Find where the given text appears and provide that cell's center as (x, y) coordinate. 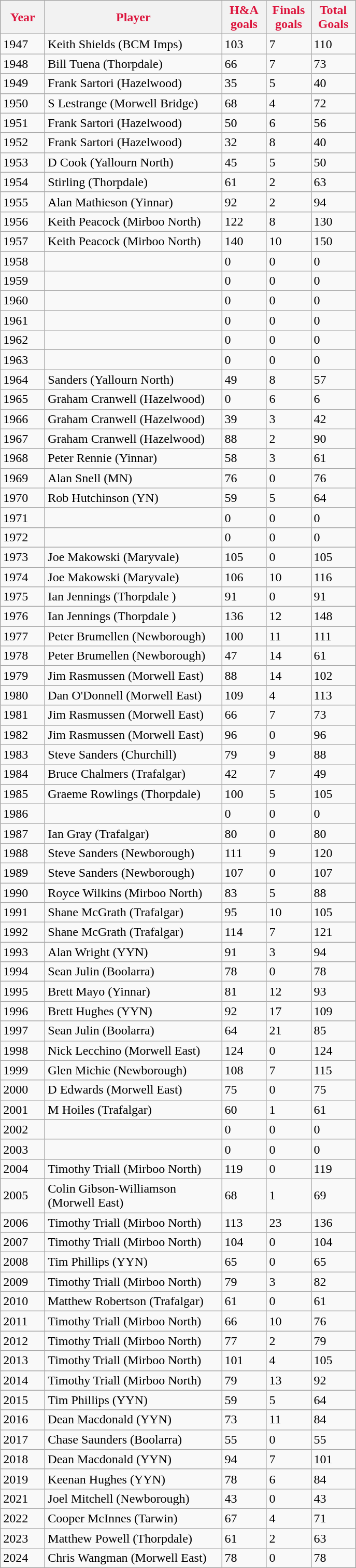
Ian Gray (Trafalgar) (134, 833)
1960 (23, 301)
122 (244, 221)
72 (333, 103)
Brett Hughes (YYN) (134, 1011)
Year (23, 18)
Chase Saunders (Boolarra) (134, 1439)
2024 (23, 1558)
1955 (23, 202)
57 (333, 380)
Cooper McInnes (Tarwin) (134, 1518)
1961 (23, 320)
2000 (23, 1090)
1947 (23, 44)
39 (244, 419)
1954 (23, 182)
1979 (23, 676)
1969 (23, 478)
1953 (23, 162)
2010 (23, 1301)
Peter Rennie (Yinnar) (134, 458)
Alan Snell (MN) (134, 478)
1994 (23, 972)
1965 (23, 399)
Nick Lecchino (Morwell East) (134, 1051)
2015 (23, 1400)
1990 (23, 892)
1958 (23, 261)
83 (244, 892)
1970 (23, 498)
Dan O'Donnell (Morwell East) (134, 695)
1974 (23, 577)
2006 (23, 1222)
Finals goals (289, 18)
71 (333, 1518)
32 (244, 143)
1981 (23, 715)
Total Goals (333, 18)
2014 (23, 1380)
1952 (23, 143)
Steve Sanders (Churchill) (134, 754)
Keenan Hughes (YYN) (134, 1479)
1980 (23, 695)
150 (333, 241)
D Cook (Yallourn North) (134, 162)
1964 (23, 380)
102 (333, 676)
116 (333, 577)
Alan Wright (YYN) (134, 952)
148 (333, 617)
1997 (23, 1031)
82 (333, 1282)
Chris Wangman (Morwell East) (134, 1558)
1982 (23, 735)
1950 (23, 103)
35 (244, 83)
1998 (23, 1051)
120 (333, 853)
2002 (23, 1129)
1967 (23, 439)
Matthew Robertson (Trafalgar) (134, 1301)
Graeme Rowlings (Thorpdale) (134, 794)
Glen Michie (Newborough) (134, 1070)
1996 (23, 1011)
1972 (23, 537)
1949 (23, 83)
45 (244, 162)
Colin Gibson-Williamson (Morwell East) (134, 1196)
1995 (23, 991)
1971 (23, 517)
Alan Mathieson (Yinnar) (134, 202)
Rob Hutchinson (YN) (134, 498)
2004 (23, 1169)
85 (333, 1031)
103 (244, 44)
2005 (23, 1196)
1986 (23, 814)
Stirling (Thorpdale) (134, 182)
2009 (23, 1282)
13 (289, 1380)
2011 (23, 1321)
Joel Mitchell (Newborough) (134, 1499)
2016 (23, 1420)
121 (333, 932)
1957 (23, 241)
2013 (23, 1361)
2017 (23, 1439)
Bill Tuena (Thorpdale) (134, 64)
1978 (23, 656)
58 (244, 458)
1984 (23, 774)
Player (134, 18)
1987 (23, 833)
90 (333, 439)
1993 (23, 952)
D Edwards (Morwell East) (134, 1090)
2018 (23, 1459)
81 (244, 991)
1989 (23, 873)
M Hoiles (Trafalgar) (134, 1110)
Matthew Powell (Thorpdale) (134, 1538)
Brett Mayo (Yinnar) (134, 991)
1966 (23, 419)
106 (244, 577)
1992 (23, 932)
1956 (23, 221)
1988 (23, 853)
67 (244, 1518)
23 (289, 1222)
140 (244, 241)
1963 (23, 360)
108 (244, 1070)
2022 (23, 1518)
1985 (23, 794)
95 (244, 913)
S Lestrange (Morwell Bridge) (134, 103)
2001 (23, 1110)
Royce Wilkins (Mirboo North) (134, 892)
114 (244, 932)
2008 (23, 1262)
1959 (23, 281)
1973 (23, 557)
2012 (23, 1341)
1977 (23, 636)
2019 (23, 1479)
1991 (23, 913)
1962 (23, 340)
17 (289, 1011)
21 (289, 1031)
1948 (23, 64)
2003 (23, 1149)
77 (244, 1341)
Bruce Chalmers (Trafalgar) (134, 774)
H&A goals (244, 18)
1951 (23, 123)
47 (244, 656)
2007 (23, 1242)
1976 (23, 617)
56 (333, 123)
60 (244, 1110)
2023 (23, 1538)
130 (333, 221)
1968 (23, 458)
110 (333, 44)
69 (333, 1196)
1983 (23, 754)
115 (333, 1070)
Keith Shields (BCM Imps) (134, 44)
2021 (23, 1499)
1975 (23, 597)
1999 (23, 1070)
Sanders (Yallourn North) (134, 380)
93 (333, 991)
